Return the (X, Y) coordinate for the center point of the cell that contains the specified text.  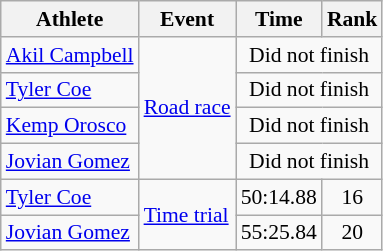
20 (352, 233)
Time (279, 19)
Time trial (188, 214)
Event (188, 19)
55:25.84 (279, 233)
16 (352, 197)
Road race (188, 108)
Rank (352, 19)
Athlete (70, 19)
50:14.88 (279, 197)
Akil Campbell (70, 55)
Kemp Orosco (70, 126)
